Detect which cell encompasses the target text, then output its [x, y] center coordinate. 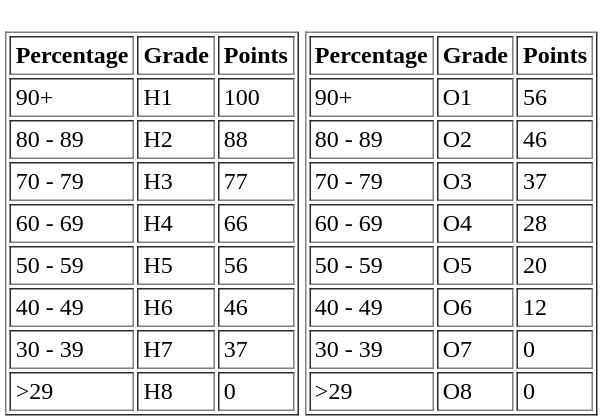
O1 [476, 98]
88 [256, 140]
100 [256, 98]
O2 [476, 140]
O5 [476, 266]
H2 [176, 140]
O6 [476, 308]
O4 [476, 224]
12 [555, 308]
H7 [176, 350]
O3 [476, 182]
H6 [176, 308]
Percentage Grade Points 90+ H1 100 80 - 89 H2 88 70 - 79 H3 77 60 - 69 H4 66 50 - 59 H5 56 40 - 49 H6 46 30 - 39 H7 37 >29 H8 0 [152, 210]
77 [256, 182]
28 [555, 224]
O7 [476, 350]
Percentage Grade Points 90+ O1 56 80 - 89 O2 46 70 - 79 O3 37 60 - 69 O4 28 50 - 59 O5 20 40 - 49 O6 12 30 - 39 O7 0 >29 O8 0 [451, 210]
H8 [176, 392]
H1 [176, 98]
H4 [176, 224]
O8 [476, 392]
20 [555, 266]
66 [256, 224]
H5 [176, 266]
H3 [176, 182]
